Search for the cell housing the specified text and yield its (x, y) center coordinate. 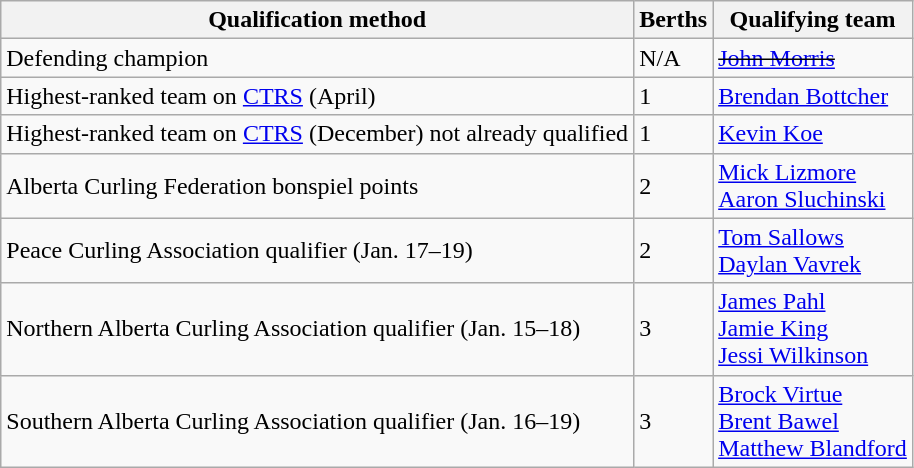
Northern Alberta Curling Association qualifier (Jan. 15–18) (318, 329)
Qualification method (318, 20)
Southern Alberta Curling Association qualifier (Jan. 16–19) (318, 421)
Berths (674, 20)
John Morris (813, 58)
Mick Lizmore Aaron Sluchinski (813, 186)
Brendan Bottcher (813, 96)
Highest-ranked team on CTRS (April) (318, 96)
Peace Curling Association qualifier (Jan. 17–19) (318, 250)
Qualifying team (813, 20)
N/A (674, 58)
Kevin Koe (813, 134)
James Pahl Jamie King Jessi Wilkinson (813, 329)
Alberta Curling Federation bonspiel points (318, 186)
Brock Virtue Brent Bawel Matthew Blandford (813, 421)
Tom Sallows Daylan Vavrek (813, 250)
Highest-ranked team on CTRS (December) not already qualified (318, 134)
Defending champion (318, 58)
